From the cell containing the given text, extract its center point as [X, Y] coordinate. 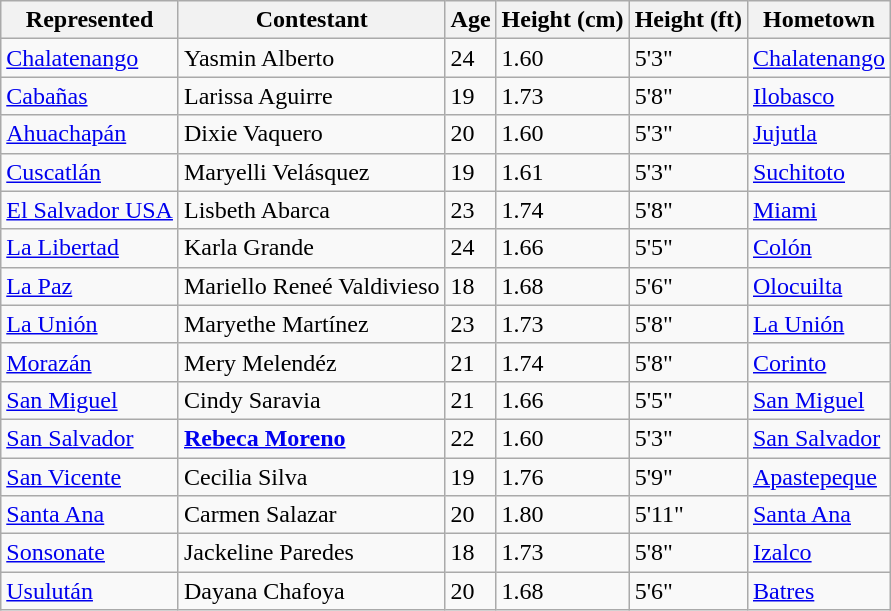
Height (cm) [562, 20]
Larissa Aguirre [312, 96]
Ahuachapán [90, 134]
Sonsonate [90, 553]
Jujutla [818, 134]
Suchitoto [818, 172]
Ilobasco [818, 96]
Hometown [818, 20]
La Paz [90, 286]
Izalco [818, 553]
Maryelli Velásquez [312, 172]
El Salvador USA [90, 210]
Carmen Salazar [312, 515]
Contestant [312, 20]
Olocuilta [818, 286]
Batres [818, 591]
Yasmin Alberto [312, 58]
San Vicente [90, 477]
Cecilia Silva [312, 477]
22 [470, 438]
5'9" [688, 477]
Dixie Vaquero [312, 134]
Cindy Saravia [312, 400]
Usulután [90, 591]
Karla Grande [312, 248]
La Libertad [90, 248]
Miami [818, 210]
Dayana Chafoya [312, 591]
Jackeline Paredes [312, 553]
Height (ft) [688, 20]
Corinto [818, 362]
Mery Melendéz [312, 362]
Cabañas [90, 96]
Rebeca Moreno [312, 438]
Represented [90, 20]
Cuscatlán [90, 172]
Lisbeth Abarca [312, 210]
Maryethe Martínez [312, 324]
5'11" [688, 515]
1.61 [562, 172]
Age [470, 20]
1.80 [562, 515]
Mariello Reneé Valdivieso [312, 286]
Apastepeque [818, 477]
1.76 [562, 477]
Morazán [90, 362]
Colón [818, 248]
